Pinpoint the cell where the given text exists, returning its [x, y] midpoint coordinate. 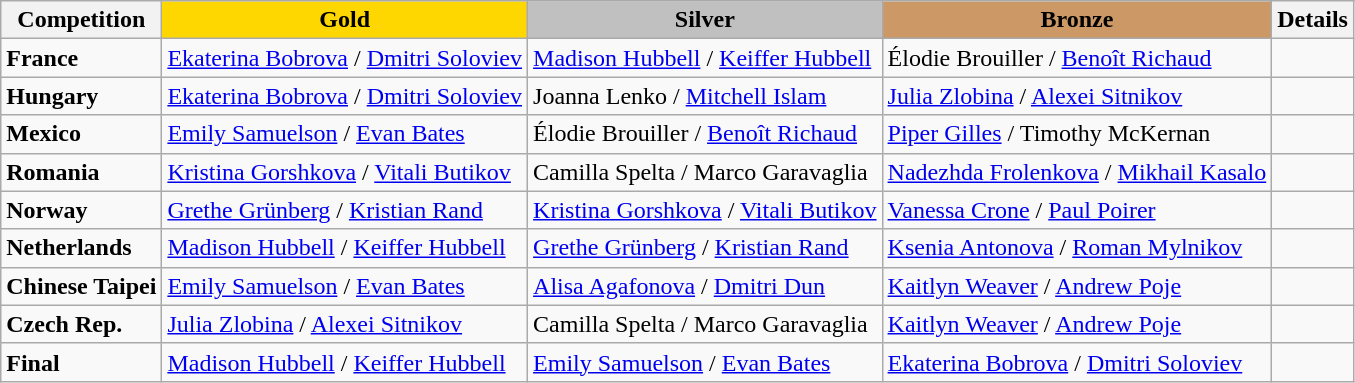
Alisa Agafonova / Dmitri Dun [706, 286]
Chinese Taipei [82, 286]
Nadezhda Frolenkova / Mikhail Kasalo [1077, 172]
Netherlands [82, 248]
Silver [706, 20]
Mexico [82, 134]
Piper Gilles / Timothy McKernan [1077, 134]
Romania [82, 172]
Vanessa Crone / Paul Poirer [1077, 210]
Norway [82, 210]
Bronze [1077, 20]
Hungary [82, 96]
France [82, 58]
Final [82, 362]
Joanna Lenko / Mitchell Islam [706, 96]
Gold [345, 20]
Czech Rep. [82, 324]
Ksenia Antonova / Roman Mylnikov [1077, 248]
Competition [82, 20]
Details [1313, 20]
